Pinpoint the cell where the given text exists, returning its [x, y] midpoint coordinate. 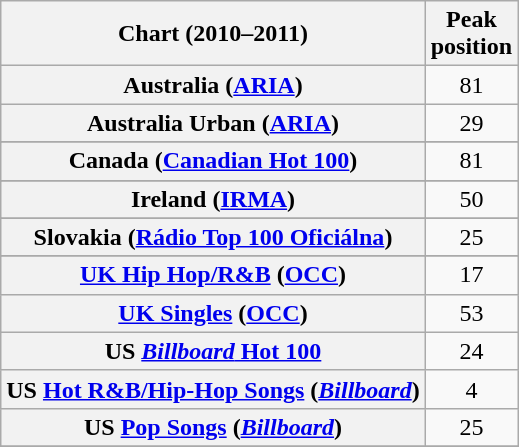
Slovakia (Rádio Top 100 Oficiálna) [213, 237]
24 [471, 351]
UK Singles (OCC) [213, 313]
Chart (2010–2011) [213, 34]
Peakposition [471, 34]
50 [471, 199]
Australia Urban (ARIA) [213, 123]
Ireland (IRMA) [213, 199]
29 [471, 123]
Australia (ARIA) [213, 85]
53 [471, 313]
UK Hip Hop/R&B (OCC) [213, 275]
US Hot R&B/Hip-Hop Songs (Billboard) [213, 389]
17 [471, 275]
Canada (Canadian Hot 100) [213, 161]
4 [471, 389]
US Pop Songs (Billboard) [213, 427]
US Billboard Hot 100 [213, 351]
